Provide the [x, y] coordinate of the cell's center where the given text is located.  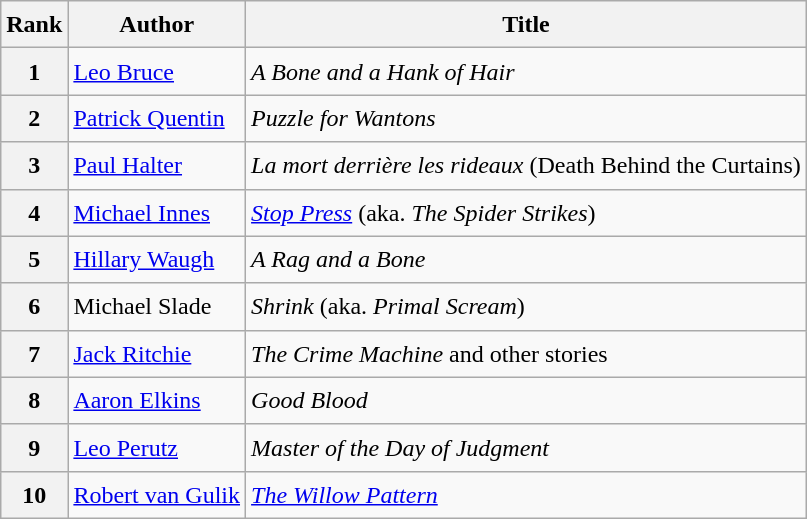
Shrink (aka. Primal Scream) [526, 306]
Hillary Waugh [157, 260]
10 [34, 494]
A Bone and a Hank of Hair [526, 72]
The Crime Machine and other stories [526, 354]
Michael Slade [157, 306]
9 [34, 448]
The Willow Pattern [526, 494]
Rank [34, 24]
1 [34, 72]
6 [34, 306]
Michael Innes [157, 212]
La mort derrière les rideaux (Death Behind the Curtains) [526, 166]
3 [34, 166]
Author [157, 24]
Leo Perutz [157, 448]
2 [34, 118]
7 [34, 354]
Robert van Gulik [157, 494]
Aaron Elkins [157, 400]
Title [526, 24]
Patrick Quentin [157, 118]
A Rag and a Bone [526, 260]
Stop Press (aka. The Spider Strikes) [526, 212]
Paul Halter [157, 166]
5 [34, 260]
4 [34, 212]
Good Blood [526, 400]
Leo Bruce [157, 72]
Puzzle for Wantons [526, 118]
Jack Ritchie [157, 354]
Master of the Day of Judgment [526, 448]
8 [34, 400]
